Capture the cell that displays the provided text and extract its (x, y) central coordinate. 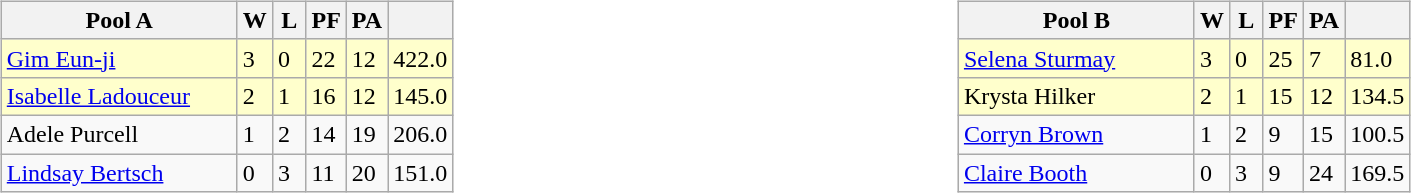
24 (1324, 173)
Adele Purcell (119, 134)
Corryn Brown (1076, 134)
151.0 (420, 173)
Pool B (1076, 20)
145.0 (420, 96)
16 (326, 96)
Pool A (119, 20)
14 (326, 134)
Gim Eun-ji (119, 58)
Isabelle Ladouceur (119, 96)
25 (1283, 58)
206.0 (420, 134)
134.5 (1378, 96)
20 (366, 173)
Lindsay Bertsch (119, 173)
11 (326, 173)
Krysta Hilker (1076, 96)
81.0 (1378, 58)
169.5 (1378, 173)
Selena Sturmay (1076, 58)
19 (366, 134)
22 (326, 58)
422.0 (420, 58)
100.5 (1378, 134)
Claire Booth (1076, 173)
7 (1324, 58)
